Pinpoint the cell where the given text exists, returning its (x, y) midpoint coordinate. 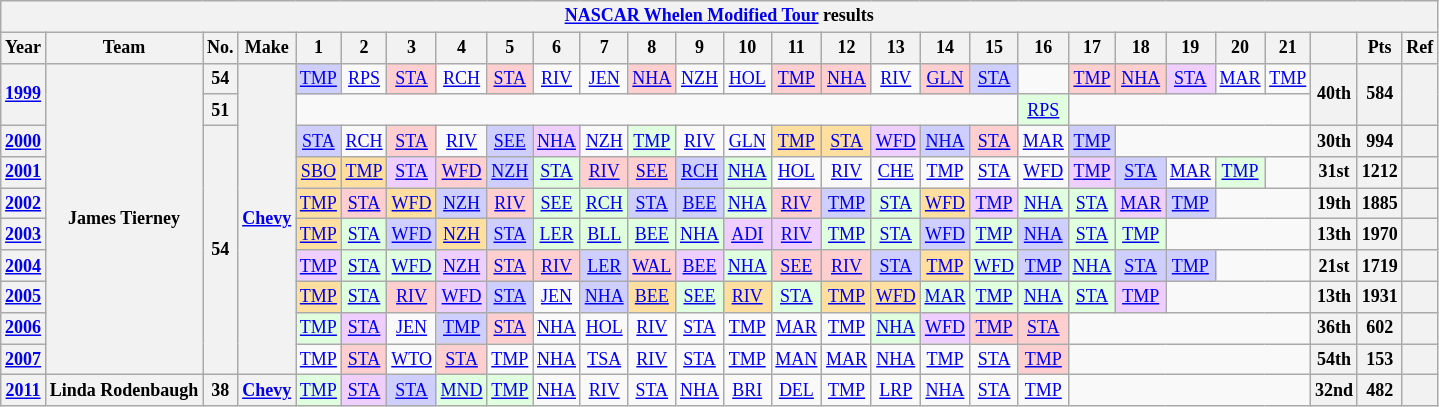
James Tierney (124, 219)
482 (1380, 390)
31st (1334, 172)
Year (24, 48)
1931 (1380, 296)
ADI (747, 234)
1999 (24, 94)
LRP (896, 390)
36th (1334, 328)
WAL (652, 266)
2003 (24, 234)
DEL (796, 390)
Ref (1420, 48)
9 (700, 48)
1719 (1380, 266)
2011 (24, 390)
SBO (319, 172)
5 (510, 48)
17 (1092, 48)
No. (220, 48)
4 (462, 48)
TSA (604, 360)
3 (412, 48)
20 (1240, 48)
38 (220, 390)
18 (1141, 48)
CHE (896, 172)
2000 (24, 140)
WTO (412, 360)
54th (1334, 360)
1 (319, 48)
16 (1043, 48)
8 (652, 48)
13 (896, 48)
6 (557, 48)
BRI (747, 390)
Team (124, 48)
2005 (24, 296)
19 (1191, 48)
2004 (24, 266)
Make (267, 48)
40th (1334, 94)
30th (1334, 140)
2007 (24, 360)
BLL (604, 234)
2001 (24, 172)
2006 (24, 328)
21 (1288, 48)
11 (796, 48)
602 (1380, 328)
Pts (1380, 48)
153 (1380, 360)
14 (945, 48)
Linda Rodenbaugh (124, 390)
19th (1334, 204)
994 (1380, 140)
2002 (24, 204)
MAN (796, 360)
584 (1380, 94)
7 (604, 48)
1885 (1380, 204)
MND (462, 390)
2 (364, 48)
NASCAR Whelen Modified Tour results (720, 16)
32nd (1334, 390)
51 (220, 110)
1212 (1380, 172)
12 (847, 48)
15 (994, 48)
1970 (1380, 234)
21st (1334, 266)
10 (747, 48)
